From the cell containing the given text, extract its center point as (x, y) coordinate. 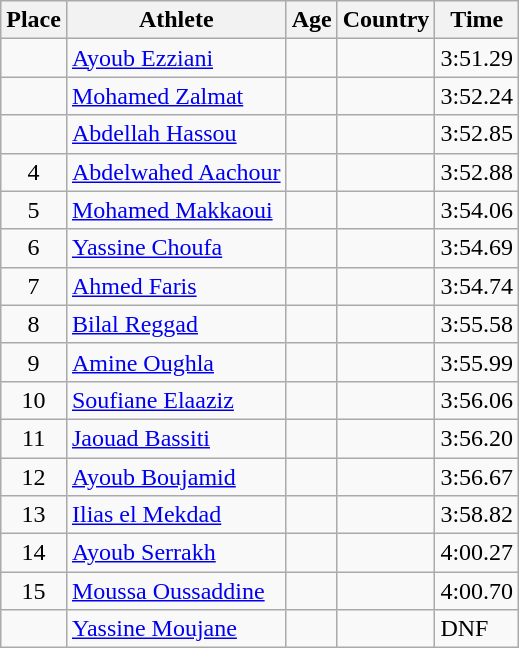
3:52.24 (477, 96)
7 (34, 286)
6 (34, 248)
Soufiane Elaaziz (176, 400)
3:51.29 (477, 58)
Mohamed Makkaoui (176, 210)
Athlete (176, 20)
3:52.88 (477, 172)
3:56.20 (477, 438)
3:52.85 (477, 134)
Time (477, 20)
Bilal Reggad (176, 324)
3:54.74 (477, 286)
3:55.58 (477, 324)
11 (34, 438)
Jaouad Bassiti (176, 438)
3:56.67 (477, 477)
Abdelwahed Aachour (176, 172)
Ahmed Faris (176, 286)
12 (34, 477)
Ilias el Mekdad (176, 515)
Country (386, 20)
DNF (477, 629)
3:56.06 (477, 400)
4:00.70 (477, 591)
Abdellah Hassou (176, 134)
13 (34, 515)
10 (34, 400)
Ayoub Ezziani (176, 58)
14 (34, 553)
5 (34, 210)
Place (34, 20)
Yassine Choufa (176, 248)
3:54.69 (477, 248)
Ayoub Boujamid (176, 477)
4 (34, 172)
Ayoub Serrakh (176, 553)
4:00.27 (477, 553)
8 (34, 324)
3:58.82 (477, 515)
15 (34, 591)
Age (312, 20)
Moussa Oussaddine (176, 591)
Yassine Moujane (176, 629)
Mohamed Zalmat (176, 96)
3:54.06 (477, 210)
Amine Oughla (176, 362)
9 (34, 362)
3:55.99 (477, 362)
